For the text-containing cell, return its midpoint in (x, y) coordinate format. 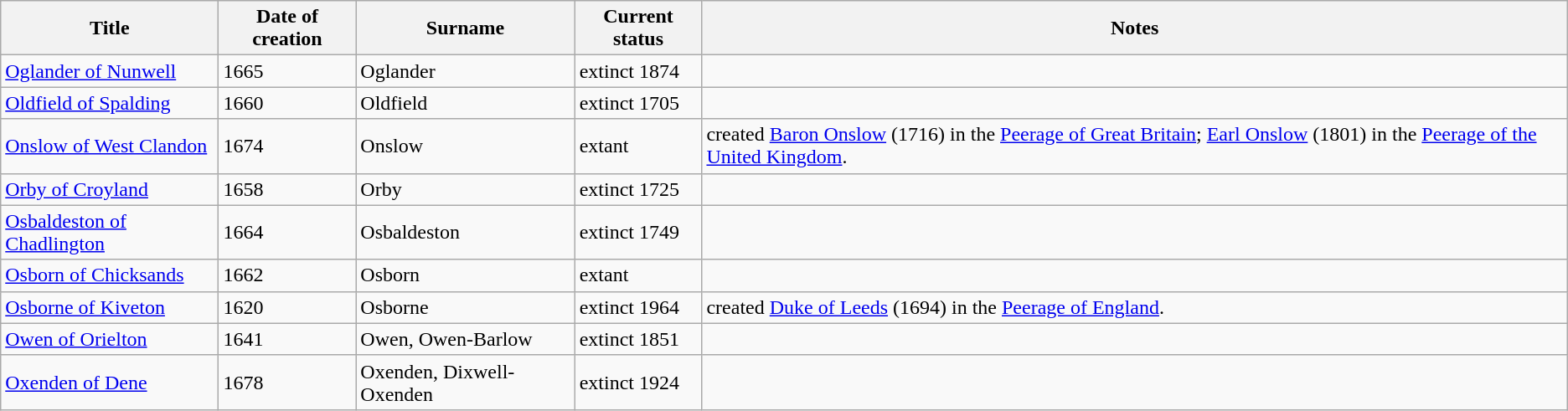
1658 (287, 189)
Current status (638, 28)
Oglander of Nunwell (110, 71)
Onslow (466, 146)
1662 (287, 275)
Onslow of West Clandon (110, 146)
Oldfield of Spalding (110, 103)
created Duke of Leeds (1694) in the Peerage of England. (1134, 307)
Notes (1134, 28)
Osborne (466, 307)
1678 (287, 382)
created Baron Onslow (1716) in the Peerage of Great Britain; Earl Onslow (1801) in the Peerage of the United Kingdom. (1134, 146)
1660 (287, 103)
extinct 1851 (638, 339)
extinct 1924 (638, 382)
Osborne of Kiveton (110, 307)
Oxenden, Dixwell-Oxenden (466, 382)
Oxenden of Dene (110, 382)
Osbaldeston (466, 233)
Orby (466, 189)
extinct 1964 (638, 307)
Date of creation (287, 28)
1664 (287, 233)
extinct 1874 (638, 71)
1674 (287, 146)
1620 (287, 307)
Osbaldeston of Chadlington (110, 233)
Osborn (466, 275)
extinct 1725 (638, 189)
Oglander (466, 71)
Surname (466, 28)
Orby of Croyland (110, 189)
1641 (287, 339)
extinct 1705 (638, 103)
Oldfield (466, 103)
Osborn of Chicksands (110, 275)
extinct 1749 (638, 233)
Title (110, 28)
Owen of Orielton (110, 339)
Owen, Owen-Barlow (466, 339)
1665 (287, 71)
